Return (X, Y) of the center of cell containing provided text 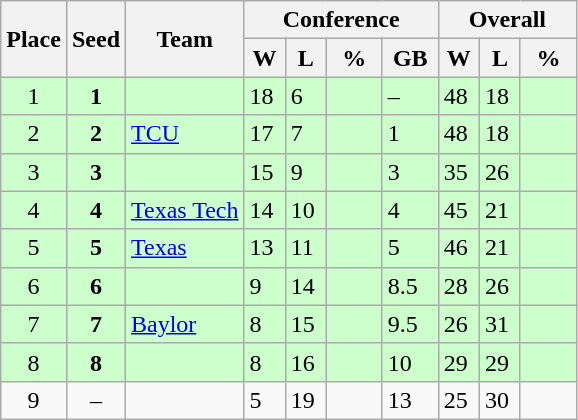
8.5 (410, 286)
Seed (96, 39)
45 (458, 210)
46 (458, 248)
Texas Tech (186, 210)
Place (34, 39)
28 (458, 286)
Conference (341, 20)
35 (458, 172)
Texas (186, 248)
16 (306, 362)
Overall (507, 20)
30 (500, 400)
31 (500, 324)
17 (264, 134)
TCU (186, 134)
9.5 (410, 324)
25 (458, 400)
GB (410, 58)
19 (306, 400)
Team (186, 39)
Baylor (186, 324)
11 (306, 248)
